For the text-containing cell, return its midpoint in (x, y) coordinate format. 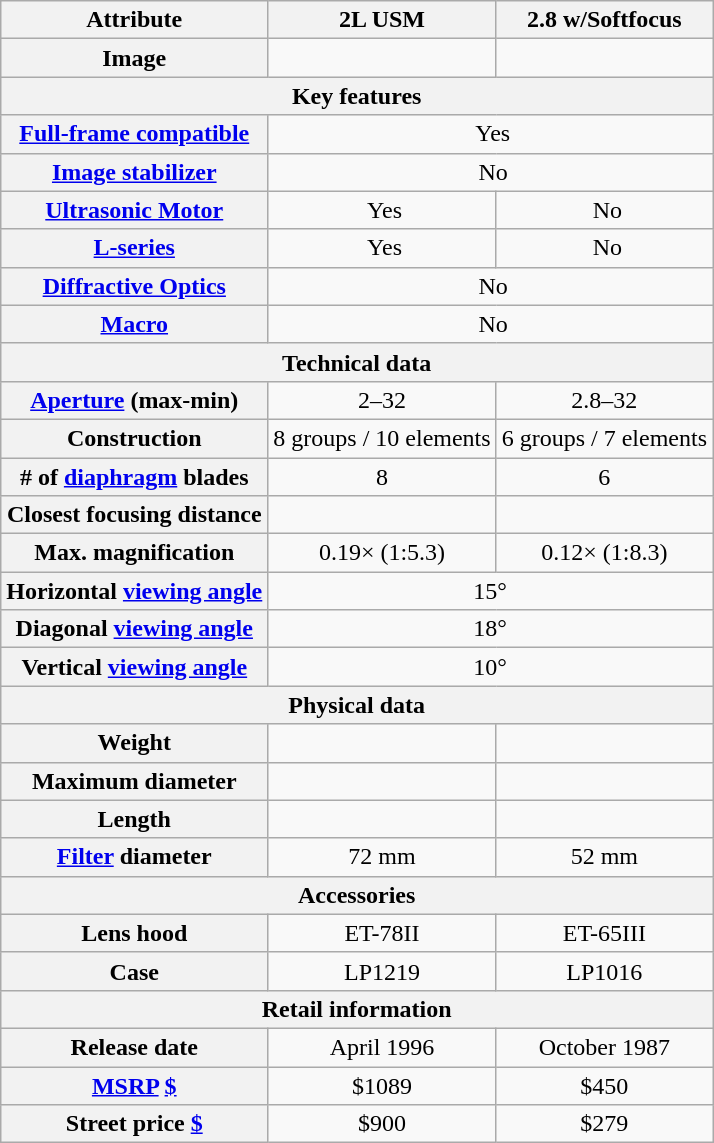
Diagonal viewing angle (134, 629)
$450 (604, 1085)
$279 (604, 1124)
L-series (134, 248)
2.8 w/Softfocus (604, 20)
0.12× (1:8.3) (604, 553)
Filter diameter (134, 857)
Diffractive Optics (134, 286)
18° (490, 629)
Length (134, 819)
Street price $ (134, 1124)
Maximum diameter (134, 781)
8 (382, 477)
6 (604, 477)
Aperture (max-min) (134, 400)
0.19× (1:5.3) (382, 553)
Accessories (357, 895)
Release date (134, 1047)
2–32 (382, 400)
Macro (134, 324)
Retail information (357, 1009)
Case (134, 971)
Closest focusing distance (134, 515)
Image stabilizer (134, 172)
15° (490, 591)
Attribute (134, 20)
ET-78II (382, 933)
LP1219 (382, 971)
Vertical viewing angle (134, 667)
6 groups / 7 elements (604, 438)
2L USM (382, 20)
Physical data (357, 705)
April 1996 (382, 1047)
2.8–32 (604, 400)
MSRP $ (134, 1085)
ET-65III (604, 933)
Image (134, 58)
Key features (357, 96)
52 mm (604, 857)
Construction (134, 438)
72 mm (382, 857)
Technical data (357, 362)
$1089 (382, 1085)
Weight (134, 743)
$900 (382, 1124)
LP1016 (604, 971)
Ultrasonic Motor (134, 210)
October 1987 (604, 1047)
Horizontal viewing angle (134, 591)
Lens hood (134, 933)
# of diaphragm blades (134, 477)
8 groups / 10 elements (382, 438)
Full-frame compatible (134, 134)
10° (490, 667)
Max. magnification (134, 553)
